Return the [x, y] coordinate for the center point of the cell that contains the specified text.  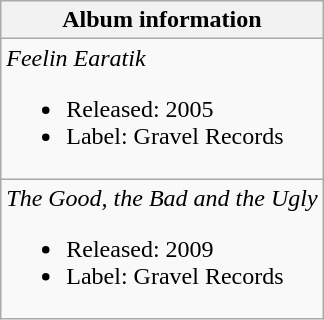
Feelin EaratikReleased: 2005Label: Gravel Records [162, 109]
Album information [162, 20]
The Good, the Bad and the UglyReleased: 2009Label: Gravel Records [162, 249]
